Return the [x, y] coordinate for the center point of the cell that contains the specified text.  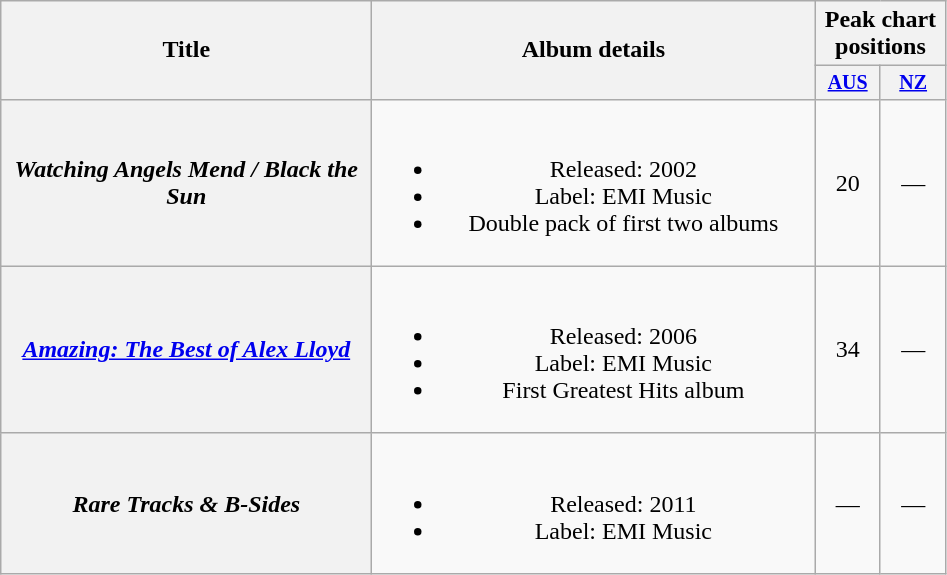
Title [186, 50]
20 [848, 182]
Peak chartpositions [880, 34]
AUS [848, 82]
Released: 2002Label: EMI MusicDouble pack of first two albums [594, 182]
NZ [913, 82]
Watching Angels Mend / Black the Sun [186, 182]
34 [848, 350]
Released: 2006Label: EMI MusicFirst Greatest Hits album [594, 350]
Amazing: The Best of Alex Lloyd [186, 350]
Rare Tracks & B-Sides [186, 503]
Released: 2011Label: EMI Music [594, 503]
Album details [594, 50]
